Locate the cell with the specified text and output its [x, y] center coordinate. 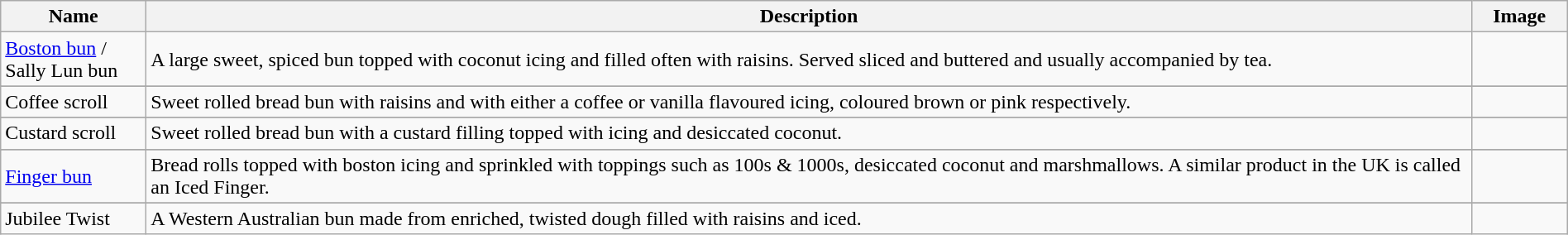
A Western Australian bun made from enriched, twisted dough filled with raisins and iced. [809, 218]
Image [1519, 17]
Boston bun / Sally Lun bun [74, 60]
Finger bun [74, 175]
Jubilee Twist [74, 218]
Coffee scroll [74, 102]
Name [74, 17]
Description [809, 17]
Sweet rolled bread bun with raisins and with either a coffee or vanilla flavoured icing, coloured brown or pink respectively. [809, 102]
A large sweet, spiced bun topped with coconut icing and filled often with raisins. Served sliced and buttered and usually accompanied by tea. [809, 60]
Custard scroll [74, 133]
Sweet rolled bread bun with a custard filling topped with icing and desiccated coconut. [809, 133]
